Determine the (X, Y) coordinate at the center of the cell enclosing the given text.  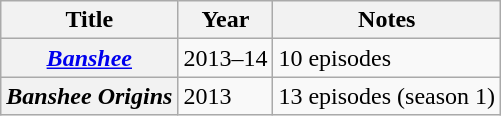
Banshee (90, 58)
2013 (226, 96)
Year (226, 20)
Notes (387, 20)
10 episodes (387, 58)
Title (90, 20)
13 episodes (season 1) (387, 96)
Banshee Origins (90, 96)
2013–14 (226, 58)
